Detect which cell encompasses the target text, then output its (x, y) center coordinate. 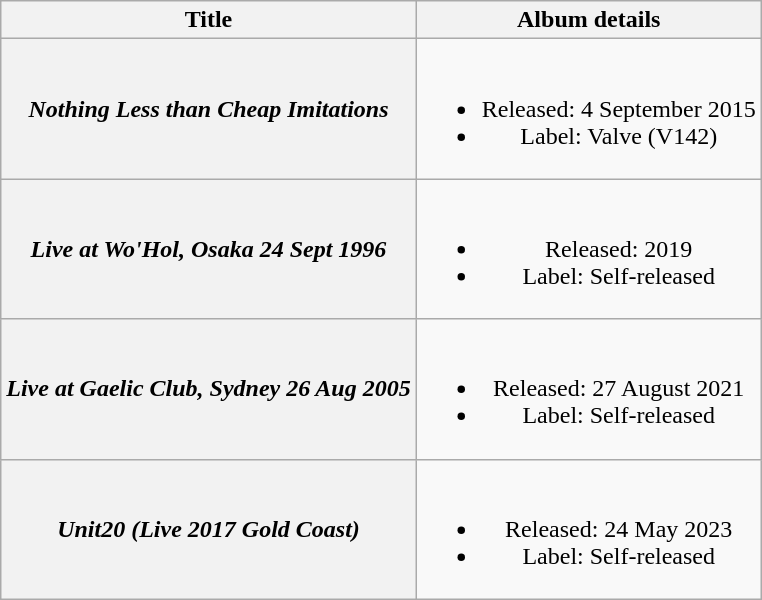
Released: 24 May 2023Label: Self-released (588, 529)
Title (208, 20)
Nothing Less than Cheap Imitations (208, 109)
Unit20 (Live 2017 Gold Coast) (208, 529)
Live at Wo'Hol, Osaka 24 Sept 1996 (208, 249)
Released: 2019Label: Self-released (588, 249)
Live at Gaelic Club, Sydney 26 Aug 2005 (208, 389)
Album details (588, 20)
Released: 4 September 2015Label: Valve (V142) (588, 109)
Released: 27 August 2021Label: Self-released (588, 389)
